Provide the (X, Y) coordinate of the cell's center where the given text is located.  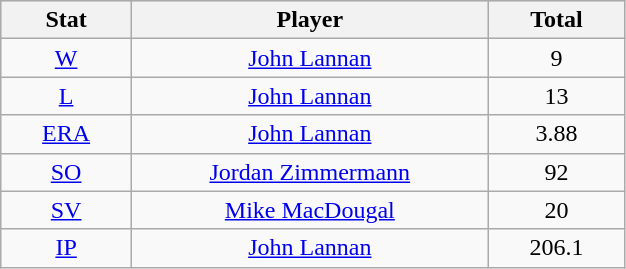
ERA (66, 134)
3.88 (556, 134)
20 (556, 210)
92 (556, 172)
206.1 (556, 248)
Stat (66, 20)
W (66, 58)
SO (66, 172)
Player (310, 20)
9 (556, 58)
13 (556, 96)
L (66, 96)
Jordan Zimmermann (310, 172)
IP (66, 248)
Mike MacDougal (310, 210)
Total (556, 20)
SV (66, 210)
